Extract the (X, Y) coordinate from the center of the cell holding the provided text.  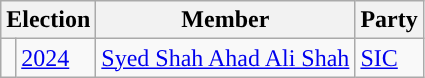
Member (226, 20)
Election (48, 20)
SIC (389, 58)
Syed Shah Ahad Ali Shah (226, 58)
2024 (56, 58)
Party (389, 20)
